Find where the given text appears and provide that cell's center as (x, y) coordinate. 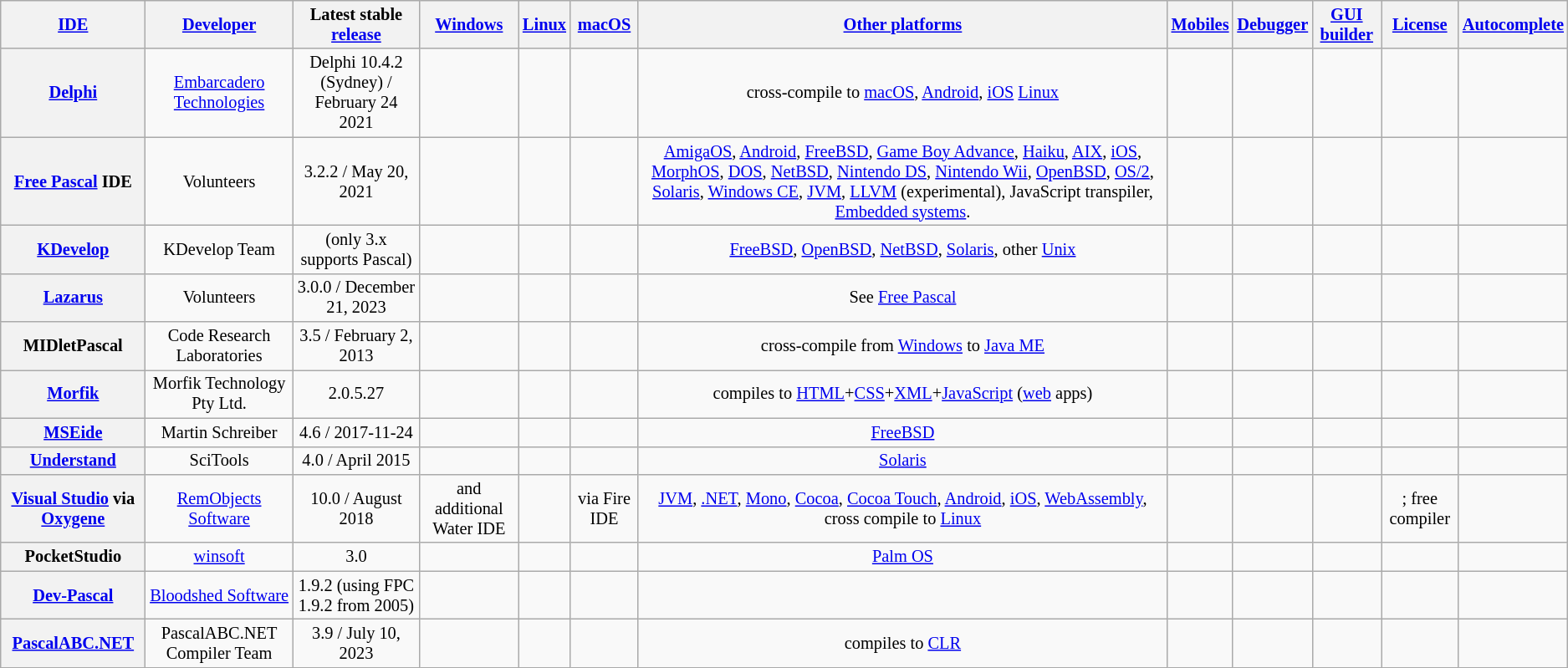
License (1420, 24)
10.0 / August 2018 (356, 508)
Mobiles (1201, 24)
3.5 / February 2, 2013 (356, 346)
Autocomplete (1514, 24)
compiles to HTML+CSS+XML+JavaScript (web apps) (902, 394)
compiles to CLR (902, 643)
Morfik Technology Pty Ltd. (219, 394)
PascalABC.NET (74, 643)
Morfik (74, 394)
Dev-Pascal (74, 595)
Solaris (902, 461)
Code Research Laboratories (219, 346)
Windows (469, 24)
; free compiler (1420, 508)
GUI builder (1346, 24)
cross-compile from Windows to Java ME (902, 346)
Delphi 10.4.2 (Sydney) / February 24 2021 (356, 93)
JVM, .NET, Mono, Cocoa, Cocoa Touch, Android, iOS, WebAssembly, cross compile to Linux (902, 508)
FreeBSD, OpenBSD, NetBSD, Solaris, other Unix (902, 249)
MIDletPascal (74, 346)
1.9.2 (using FPC 1.9.2 from 2005) (356, 595)
Bloodshed Software (219, 595)
2.0.5.27 (356, 394)
PascalABC.NET Compiler Team (219, 643)
Embarcadero Technologies (219, 93)
Visual Studio via Oxygene (74, 508)
3.0.0 / December 21, 2023 (356, 298)
cross-compile to macOS, Android, iOS Linux (902, 93)
3.9 / July 10, 2023 (356, 643)
Developer (219, 24)
SciTools (219, 461)
Other platforms (902, 24)
Linux (544, 24)
and additional Water IDE (469, 508)
See Free Pascal (902, 298)
3.2.2 / May 20, 2021 (356, 181)
Martin Schreiber (219, 432)
Latest stable release (356, 24)
Understand (74, 461)
3.0 (356, 557)
Free Pascal IDE (74, 181)
via Fire IDE (604, 508)
(only 3.x supports Pascal) (356, 249)
Delphi (74, 93)
winsoft (219, 557)
Debugger (1273, 24)
KDevelop (74, 249)
macOS (604, 24)
IDE (74, 24)
MSEide (74, 432)
FreeBSD (902, 432)
Lazarus (74, 298)
4.6 / 2017-11-24 (356, 432)
4.0 / April 2015 (356, 461)
Palm OS (902, 557)
PocketStudio (74, 557)
RemObjects Software (219, 508)
KDevelop Team (219, 249)
